Identify which cell holds the provided text, then report its (X, Y) central coordinate. 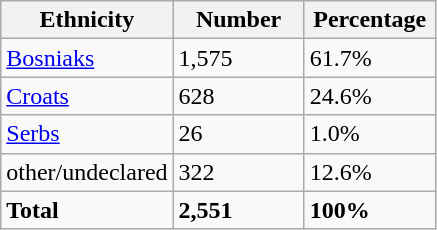
26 (238, 134)
61.7% (370, 58)
Serbs (87, 134)
322 (238, 172)
Number (238, 20)
Bosniaks (87, 58)
24.6% (370, 96)
other/undeclared (87, 172)
Ethnicity (87, 20)
12.6% (370, 172)
Total (87, 210)
Croats (87, 96)
628 (238, 96)
1,575 (238, 58)
2,551 (238, 210)
Percentage (370, 20)
1.0% (370, 134)
100% (370, 210)
